From the cell containing the given text, extract its center point as [X, Y] coordinate. 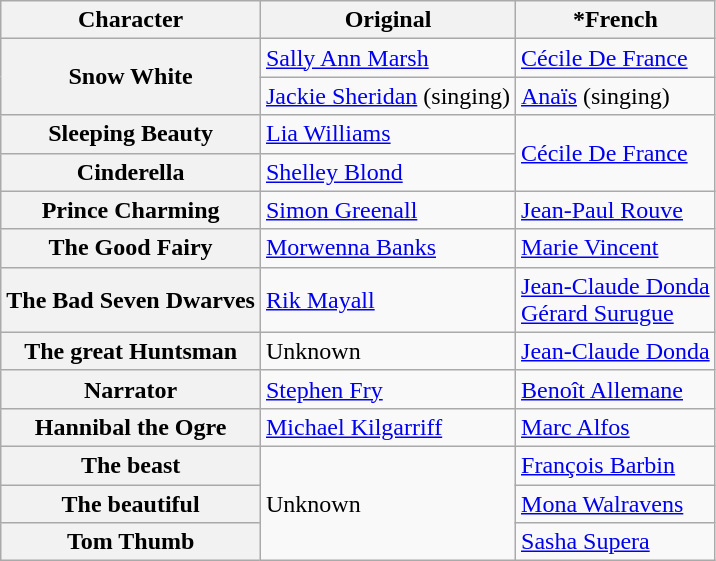
Jean-Claude Donda [616, 351]
Marie Vincent [616, 248]
Cinderella [131, 172]
François Barbin [616, 465]
Lia Williams [388, 134]
The great Huntsman [131, 351]
Hannibal the Ogre [131, 427]
Snow White [131, 77]
Jackie Sheridan (singing) [388, 96]
Benoît Allemane [616, 389]
The Bad Seven Dwarves [131, 300]
Marc Alfos [616, 427]
Narrator [131, 389]
Mona Walravens [616, 503]
Jean-Paul Rouve [616, 210]
Rik Mayall [388, 300]
Jean-Claude DondaGérard Surugue [616, 300]
The Good Fairy [131, 248]
Sasha Supera [616, 542]
Character [131, 20]
Shelley Blond [388, 172]
Anaïs (singing) [616, 96]
Original [388, 20]
Morwenna Banks [388, 248]
Sleeping Beauty [131, 134]
Tom Thumb [131, 542]
The beast [131, 465]
Sally Ann Marsh [388, 58]
Prince Charming [131, 210]
Michael Kilgarriff [388, 427]
Simon Greenall [388, 210]
The beautiful [131, 503]
*French [616, 20]
Stephen Fry [388, 389]
